Locate the cell with the specified text and output its (X, Y) center coordinate. 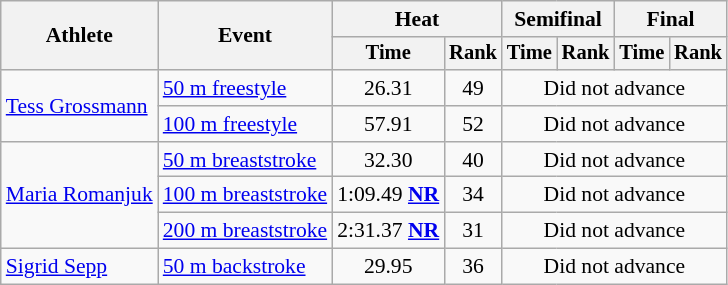
Final (670, 19)
50 m freestyle (245, 88)
50 m backstroke (245, 267)
100 m breaststroke (245, 195)
Event (245, 36)
Tess Grossmann (80, 106)
52 (473, 124)
50 m breaststroke (245, 160)
Maria Romanjuk (80, 196)
36 (473, 267)
34 (473, 195)
31 (473, 231)
Athlete (80, 36)
29.95 (388, 267)
40 (473, 160)
26.31 (388, 88)
Semifinal (558, 19)
2:31.37 NR (388, 231)
57.91 (388, 124)
100 m freestyle (245, 124)
200 m breaststroke (245, 231)
1:09.49 NR (388, 195)
Sigrid Sepp (80, 267)
32.30 (388, 160)
49 (473, 88)
Heat (417, 19)
